Locate the cell with the specified text and output its [x, y] center coordinate. 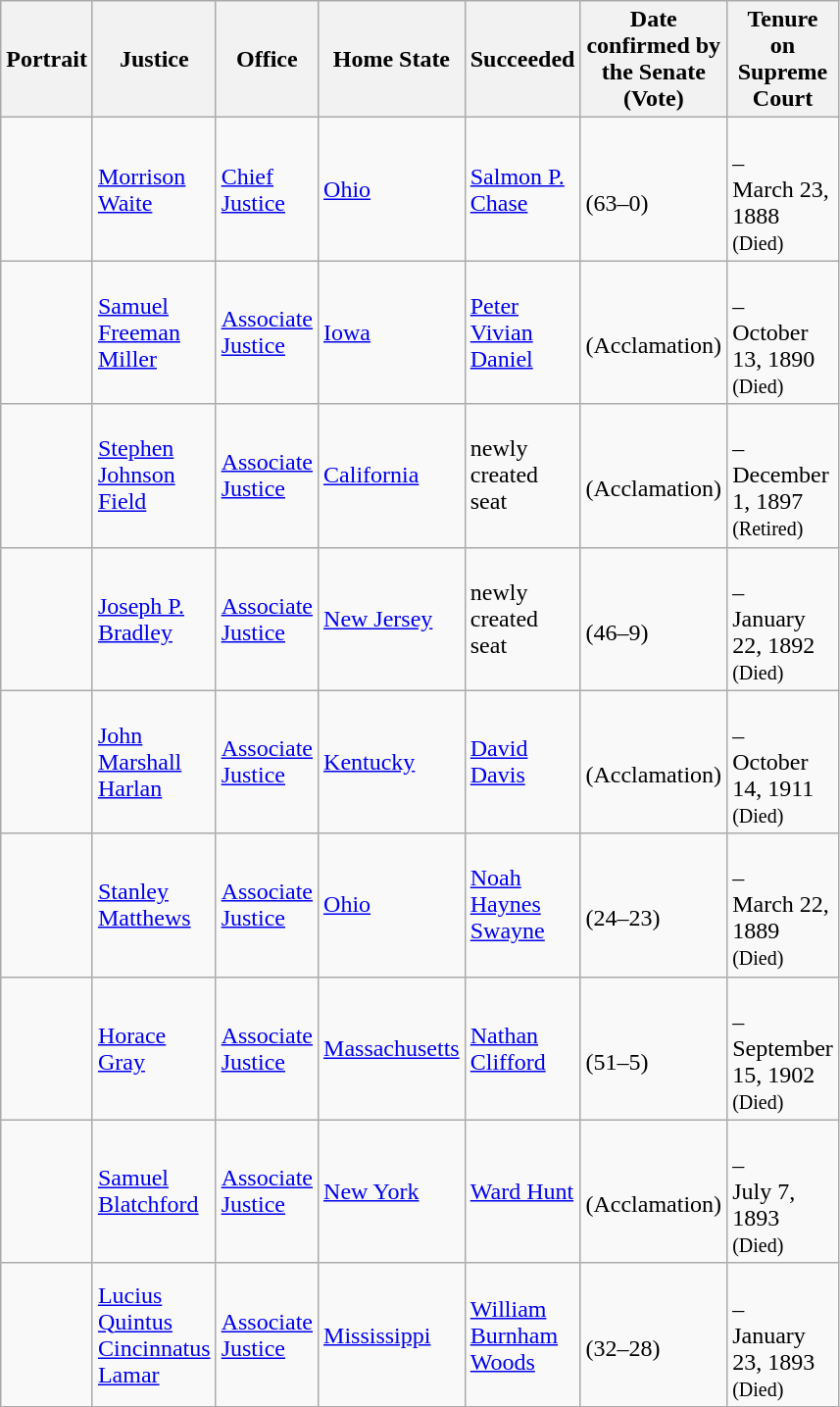
–July 7, 1893(Died) [783, 1191]
–September 15, 1902(Died) [783, 1048]
Stephen Johnson Field [154, 476]
Samuel Freeman Miller [154, 332]
(32–28) [654, 1334]
Lucius Quintus Cincinnatus Lamar [154, 1334]
Horace Gray [154, 1048]
Justice [154, 59]
–October 13, 1890(Died) [783, 332]
Portrait [47, 59]
–March 23, 1888(Died) [783, 189]
John Marshall Harlan [154, 762]
–January 22, 1892(Died) [783, 619]
Home State [392, 59]
Tenure on Supreme Court [783, 59]
Samuel Blatchford [154, 1191]
Succeeded [522, 59]
William Burnham Woods [522, 1334]
(24–23) [654, 905]
Iowa [392, 332]
–October 14, 1911(Died) [783, 762]
–December 1, 1897(Retired) [783, 476]
–March 22, 1889(Died) [783, 905]
(51–5) [654, 1048]
New York [392, 1191]
Morrison Waite [154, 189]
Massachusetts [392, 1048]
Date confirmed by the Senate(Vote) [654, 59]
Mississippi [392, 1334]
Nathan Clifford [522, 1048]
New Jersey [392, 619]
(46–9) [654, 619]
Kentucky [392, 762]
Noah Haynes Swayne [522, 905]
Joseph P. Bradley [154, 619]
California [392, 476]
Office [267, 59]
–January 23, 1893(Died) [783, 1334]
Chief Justice [267, 189]
Salmon P. Chase [522, 189]
David Davis [522, 762]
Stanley Matthews [154, 905]
(63–0) [654, 189]
Ward Hunt [522, 1191]
Peter Vivian Daniel [522, 332]
